Scan for the cell matching the given text and deliver its (x, y) coordinate at center. 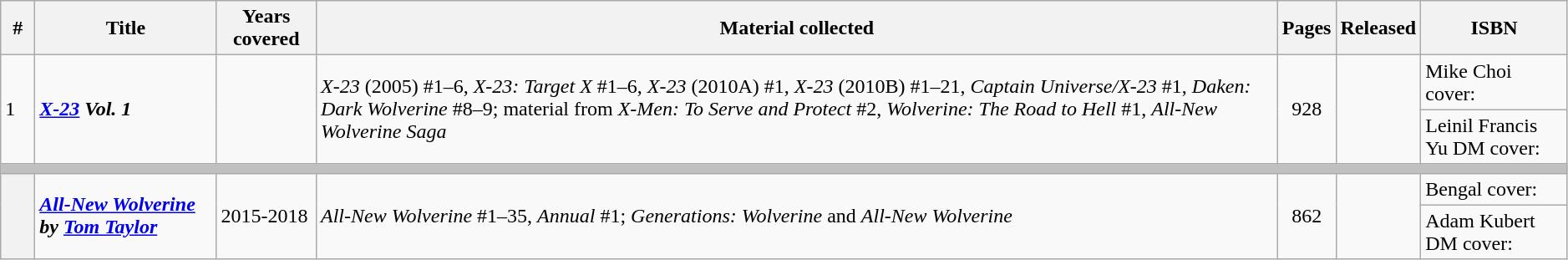
# (18, 28)
ISBN (1494, 28)
Material collected (797, 28)
Years covered (266, 28)
Adam Kubert DM cover: (1494, 232)
2015-2018 (266, 216)
Released (1378, 28)
Title (125, 28)
1 (18, 110)
Pages (1307, 28)
Leinil Francis Yu DM cover: (1494, 137)
All-New Wolverine by Tom Taylor (125, 216)
Bengal cover: (1494, 189)
928 (1307, 110)
All-New Wolverine #1–35, Annual #1; Generations: Wolverine and All-New Wolverine (797, 216)
X-23 Vol. 1 (125, 110)
862 (1307, 216)
Mike Choi cover: (1494, 82)
